From the cell containing the given text, extract its center point as [X, Y] coordinate. 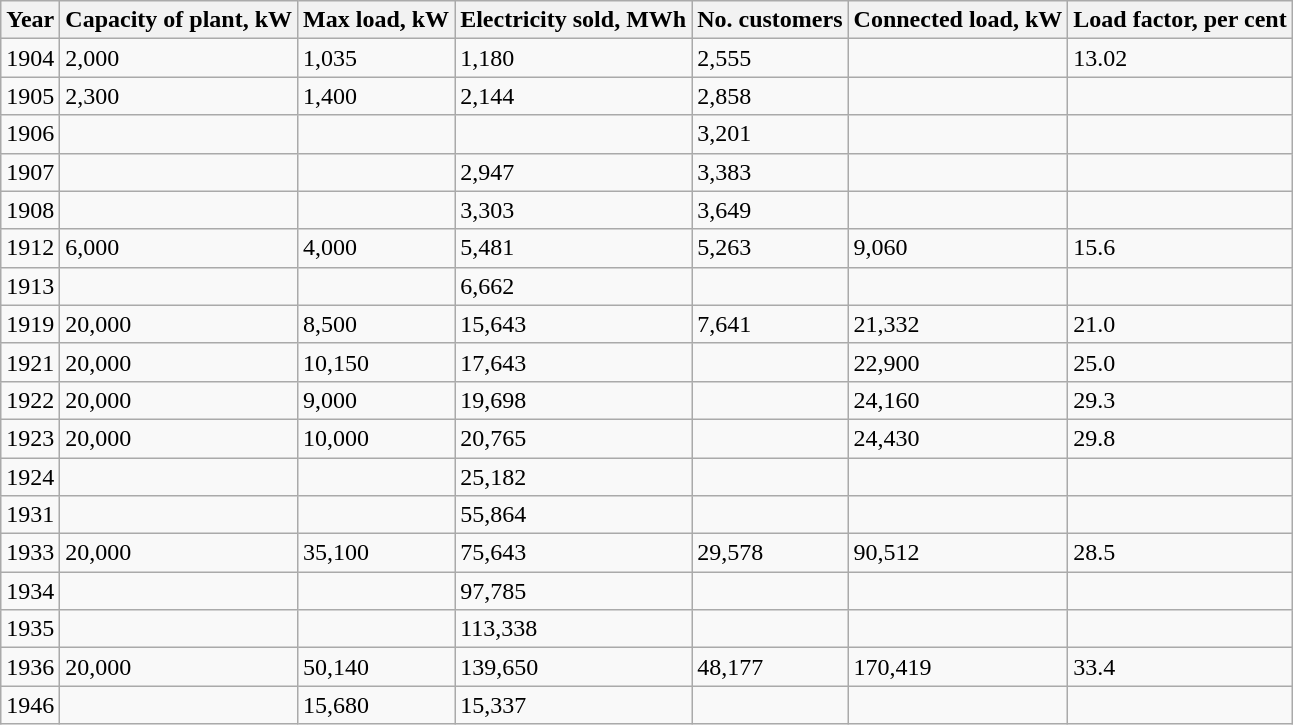
8,500 [376, 324]
15,337 [574, 705]
2,947 [574, 172]
5,481 [574, 248]
9,060 [958, 248]
1935 [30, 629]
29.8 [1180, 438]
19,698 [574, 400]
17,643 [574, 362]
Year [30, 20]
1919 [30, 324]
24,160 [958, 400]
113,338 [574, 629]
1908 [30, 210]
6,000 [179, 248]
55,864 [574, 515]
139,650 [574, 667]
97,785 [574, 591]
20,765 [574, 438]
35,100 [376, 553]
1921 [30, 362]
5,263 [770, 248]
1931 [30, 515]
2,144 [574, 96]
1904 [30, 58]
2,000 [179, 58]
Capacity of plant, kW [179, 20]
4,000 [376, 248]
48,177 [770, 667]
6,662 [574, 286]
Max load, kW [376, 20]
2,555 [770, 58]
75,643 [574, 553]
1946 [30, 705]
1,400 [376, 96]
3,303 [574, 210]
22,900 [958, 362]
29.3 [1180, 400]
25.0 [1180, 362]
50,140 [376, 667]
13.02 [1180, 58]
1924 [30, 477]
1,035 [376, 58]
10,150 [376, 362]
10,000 [376, 438]
15,643 [574, 324]
1913 [30, 286]
Load factor, per cent [1180, 20]
7,641 [770, 324]
170,419 [958, 667]
1934 [30, 591]
3,383 [770, 172]
1922 [30, 400]
2,300 [179, 96]
1936 [30, 667]
9,000 [376, 400]
15,680 [376, 705]
2,858 [770, 96]
33.4 [1180, 667]
3,201 [770, 134]
15.6 [1180, 248]
25,182 [574, 477]
3,649 [770, 210]
28.5 [1180, 553]
Electricity sold, MWh [574, 20]
90,512 [958, 553]
1933 [30, 553]
No. customers [770, 20]
1923 [30, 438]
21,332 [958, 324]
29,578 [770, 553]
Connected load, kW [958, 20]
21.0 [1180, 324]
1,180 [574, 58]
1907 [30, 172]
1912 [30, 248]
24,430 [958, 438]
1906 [30, 134]
1905 [30, 96]
